Detect which cell encompasses the target text, then output its (X, Y) center coordinate. 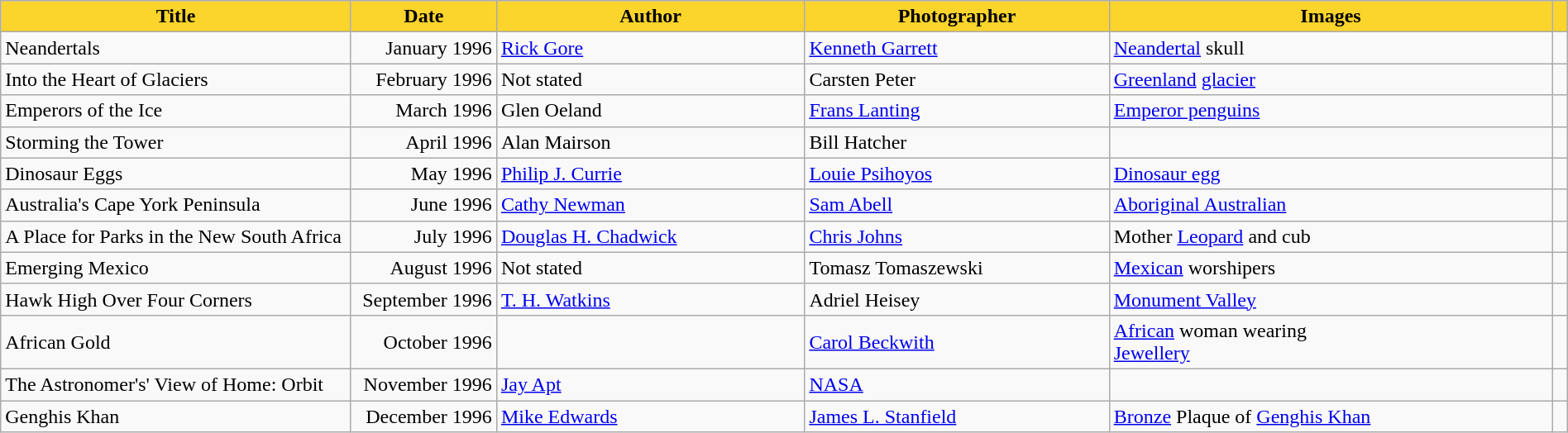
NASA (957, 384)
Neandertals (176, 48)
February 1996 (423, 79)
Hawk High Over Four Corners (176, 299)
October 1996 (423, 342)
January 1996 (423, 48)
Photographer (957, 17)
Storming the Tower (176, 142)
Mexican worshipers (1331, 268)
Mother Leopard and cub (1331, 236)
T. H. Watkins (650, 299)
Rick Gore (650, 48)
African Gold (176, 342)
Adriel Heisey (957, 299)
Neandertal skull (1331, 48)
Chris Johns (957, 236)
Into the Heart of Glaciers (176, 79)
Monument Valley (1331, 299)
May 1996 (423, 174)
James L. Stanfield (957, 416)
March 1996 (423, 111)
Kenneth Garrett (957, 48)
Date (423, 17)
Glen Oeland (650, 111)
Bronze Plaque of Genghis Khan (1331, 416)
Greenland glacier (1331, 79)
Louie Psihoyos (957, 174)
April 1996 (423, 142)
August 1996 (423, 268)
Dinosaur egg (1331, 174)
Images (1331, 17)
September 1996 (423, 299)
Douglas H. Chadwick (650, 236)
Carsten Peter (957, 79)
June 1996 (423, 205)
December 1996 (423, 416)
Alan Mairson (650, 142)
A Place for Parks in the New South Africa (176, 236)
Sam Abell (957, 205)
Frans Lanting (957, 111)
Bill Hatcher (957, 142)
Author (650, 17)
Carol Beckwith (957, 342)
Dinosaur Eggs (176, 174)
Tomasz Tomaszewski (957, 268)
Title (176, 17)
Mike Edwards (650, 416)
Australia's Cape York Peninsula (176, 205)
November 1996 (423, 384)
Jay Apt (650, 384)
Emerging Mexico (176, 268)
Philip J. Currie (650, 174)
Genghis Khan (176, 416)
Cathy Newman (650, 205)
Aboriginal Australian (1331, 205)
July 1996 (423, 236)
Emperors of the Ice (176, 111)
African woman wearing Jewellery (1331, 342)
Emperor penguins (1331, 111)
The Astronomer's' View of Home: Orbit (176, 384)
